Determine the [X, Y] coordinate at the center of the cell enclosing the given text.  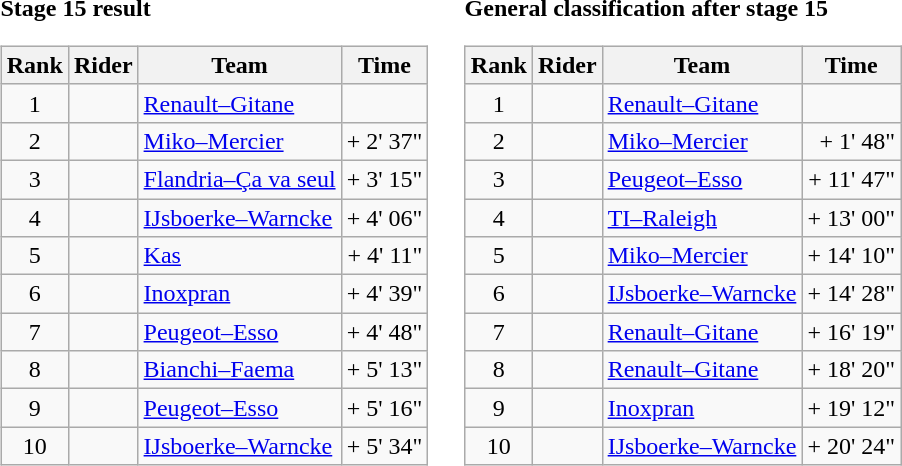
Flandria–Ça va seul [240, 179]
+ 18' 20" [852, 370]
Bianchi–Faema [240, 370]
+ 13' 00" [852, 217]
Kas [240, 256]
+ 4' 06" [384, 217]
+ 14' 28" [852, 294]
+ 14' 10" [852, 256]
+ 5' 13" [384, 370]
+ 5' 16" [384, 408]
+ 3' 15" [384, 179]
+ 19' 12" [852, 408]
+ 1' 48" [852, 141]
+ 5' 34" [384, 446]
+ 20' 24" [852, 446]
+ 2' 37" [384, 141]
+ 11' 47" [852, 179]
+ 4' 11" [384, 256]
TI–Raleigh [702, 217]
+ 4' 39" [384, 294]
+ 16' 19" [852, 332]
+ 4' 48" [384, 332]
